Determine the (X, Y) coordinate at the center of the cell enclosing the given text.  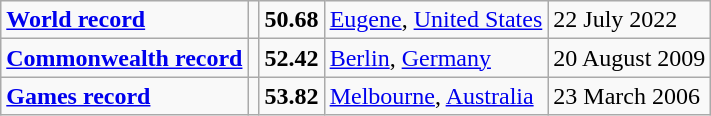
World record (124, 20)
50.68 (292, 20)
Games record (124, 96)
Commonwealth record (124, 58)
Berlin, Germany (436, 58)
22 July 2022 (630, 20)
53.82 (292, 96)
23 March 2006 (630, 96)
Eugene, United States (436, 20)
52.42 (292, 58)
Melbourne, Australia (436, 96)
20 August 2009 (630, 58)
